Locate the cell with the specified text and output its (x, y) center coordinate. 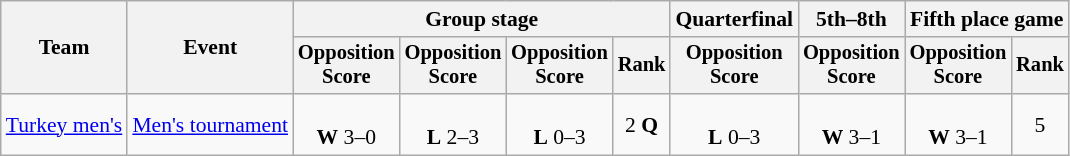
Group stage (482, 19)
5th–8th (852, 19)
5 (1040, 124)
W 3–0 (346, 124)
Team (64, 48)
Quarterfinal (734, 19)
2 Q (642, 124)
Turkey men's (64, 124)
Men's tournament (210, 124)
L 2–3 (454, 124)
Event (210, 48)
Fifth place game (987, 19)
